Capture the cell that displays the provided text and extract its [x, y] central coordinate. 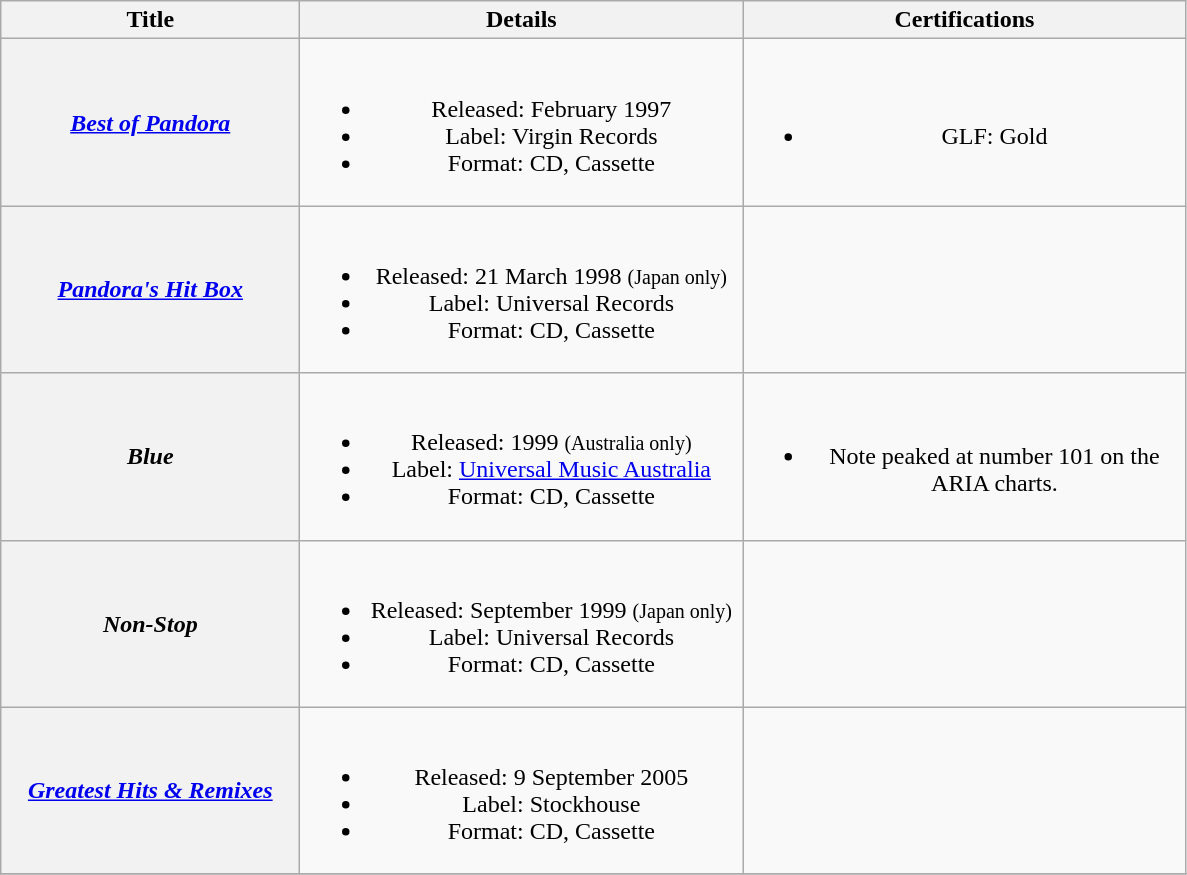
Released: 1999 (Australia only) Label: Universal Music AustraliaFormat: CD, Cassette [522, 456]
Note peaked at number 101 on the ARIA charts. [964, 456]
Released: February 1997Label: Virgin RecordsFormat: CD, Cassette [522, 122]
Released: 9 September 2005Label: StockhouseFormat: CD, Cassette [522, 790]
Pandora's Hit Box [150, 290]
Details [522, 20]
Greatest Hits & Remixes [150, 790]
Non-Stop [150, 624]
Best of Pandora [150, 122]
Title [150, 20]
Released: September 1999 (Japan only) Label: Universal RecordsFormat: CD, Cassette [522, 624]
Certifications [964, 20]
Blue [150, 456]
GLF: Gold [964, 122]
Released: 21 March 1998 (Japan only) Label: Universal RecordsFormat: CD, Cassette [522, 290]
